Locate the cell with the specified text and output its [x, y] center coordinate. 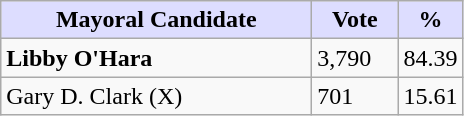
15.61 [430, 96]
Vote [355, 20]
Libby O'Hara [156, 58]
Mayoral Candidate [156, 20]
701 [355, 96]
% [430, 20]
3,790 [355, 58]
Gary D. Clark (X) [156, 96]
84.39 [430, 58]
